For the text-containing cell, return its midpoint in (X, Y) coordinate format. 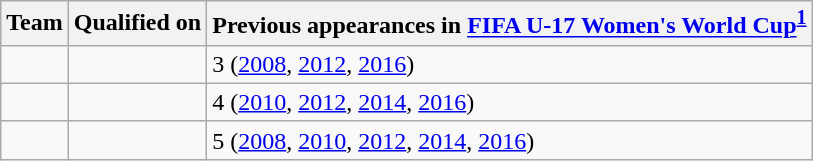
Previous appearances in FIFA U-17 Women's World Cup1 (510, 24)
4 (2010, 2012, 2014, 2016) (510, 102)
3 (2008, 2012, 2016) (510, 64)
Qualified on (137, 24)
5 (2008, 2010, 2012, 2014, 2016) (510, 140)
Team (35, 24)
